Extract the [X, Y] coordinate from the center of the cell holding the provided text.  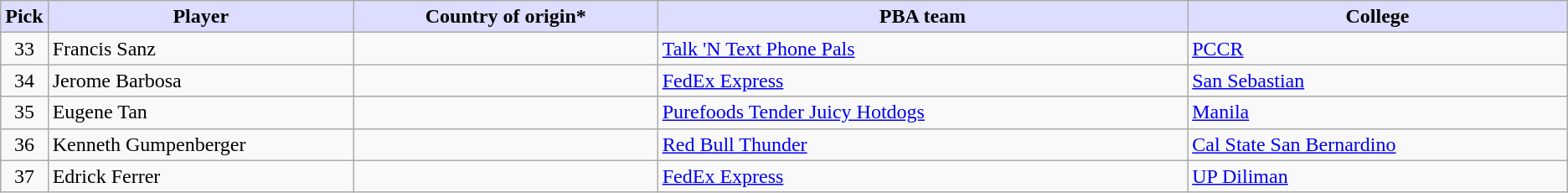
Francis Sanz [201, 49]
Player [201, 17]
Manila [1378, 112]
San Sebastian [1378, 81]
Cal State San Bernardino [1378, 144]
Red Bull Thunder [923, 144]
PBA team [923, 17]
36 [24, 144]
Country of origin* [506, 17]
Pick [24, 17]
33 [24, 49]
34 [24, 81]
Kenneth Gumpenberger [201, 144]
Jerome Barbosa [201, 81]
UP Diliman [1378, 176]
College [1378, 17]
37 [24, 176]
Eugene Tan [201, 112]
PCCR [1378, 49]
35 [24, 112]
Purefoods Tender Juicy Hotdogs [923, 112]
Talk 'N Text Phone Pals [923, 49]
Edrick Ferrer [201, 176]
